For the text-containing cell, return its midpoint in (X, Y) coordinate format. 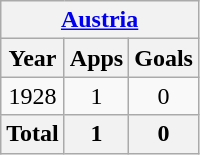
Year (33, 58)
Total (33, 134)
1928 (33, 96)
Goals (164, 58)
Austria (100, 20)
Apps (96, 58)
